Detect which cell encompasses the target text, then output its [X, Y] center coordinate. 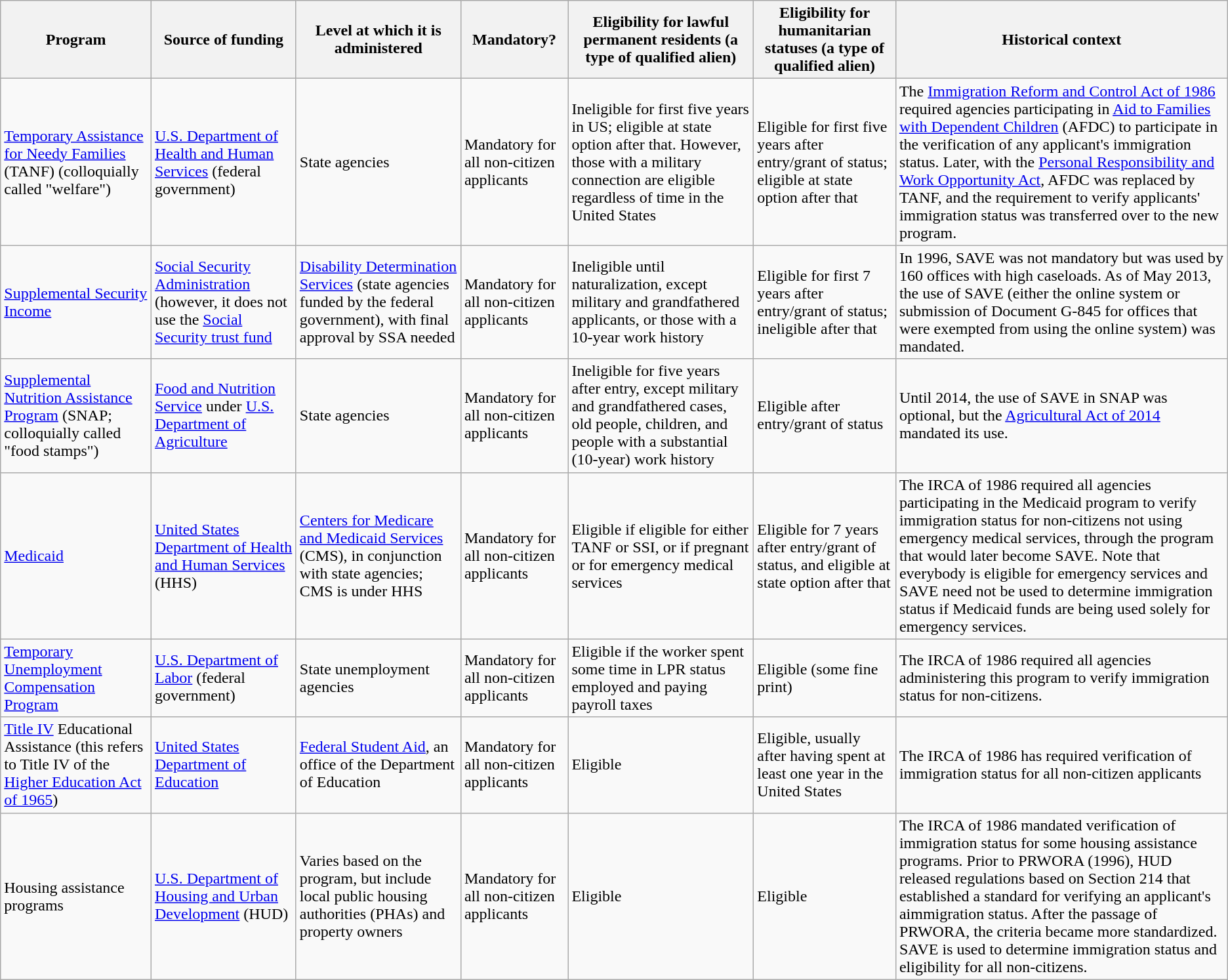
United States Department of Education [223, 765]
Eligible for first five years after entry/grant of status; eligible at state option after that [825, 162]
The IRCA of 1986 required all agencies administering this program to verify immigration status for non-citizens. [1061, 678]
Temporary Unemployment Compensation Program [76, 678]
Until 2014, the use of SAVE in SNAP was optional, but the Agricultural Act of 2014 mandated its use. [1061, 416]
The IRCA of 1986 has required verification of immigration status for all non-citizen applicants [1061, 765]
Federal Student Aid, an office of the Department of Education [378, 765]
Ineligible until naturalization, except military and grandfathered applicants, or those with a 10-year work history [661, 302]
Temporary Assistance for Needy Families (TANF) (colloquially called "welfare") [76, 162]
Eligible (some fine print) [825, 678]
Housing assistance programs [76, 896]
U.S. Department of Labor (federal government) [223, 678]
Food and Nutrition Service under U.S. Department of Agriculture [223, 416]
Eligible for first 7 years after entry/grant of status; ineligible after that [825, 302]
Supplemental Nutrition Assistance Program (SNAP; colloquially called "food stamps") [76, 416]
Eligible if the worker spent some time in LPR status employed and paying payroll taxes [661, 678]
Social Security Administration (however, it does not use the Social Security trust fund [223, 302]
Eligible, usually after having spent at least one year in the United States [825, 765]
Historical context [1061, 39]
Eligible if eligible for either TANF or SSI, or if pregnant or for emergency medical services [661, 556]
State unemployment agencies [378, 678]
Source of funding [223, 39]
Centers for Medicare and Medicaid Services (CMS), in conjunction with state agencies; CMS is under HHS [378, 556]
U.S. Department of Housing and Urban Development (HUD) [223, 896]
Eligible after entry/grant of status [825, 416]
Eligible for 7 years after entry/grant of status, and eligible at state option after that [825, 556]
United States Department of Health and Human Services (HHS) [223, 556]
Disability Determination Services (state agencies funded by the federal government), with final approval by SSA needed [378, 302]
U.S. Department of Health and Human Services (federal government) [223, 162]
Varies based on the program, but include local public housing authorities (PHAs) and property owners [378, 896]
Supplemental Security Income [76, 302]
Title IV Educational Assistance (this refers to Title IV of the Higher Education Act of 1965) [76, 765]
Eligibility for lawful permanent residents (a type of qualified alien) [661, 39]
Eligibility for humanitarian statuses (a type of qualified alien) [825, 39]
Medicaid [76, 556]
Program [76, 39]
Mandatory? [514, 39]
Level at which it is administered [378, 39]
